Detect which cell encompasses the target text, then output its [x, y] center coordinate. 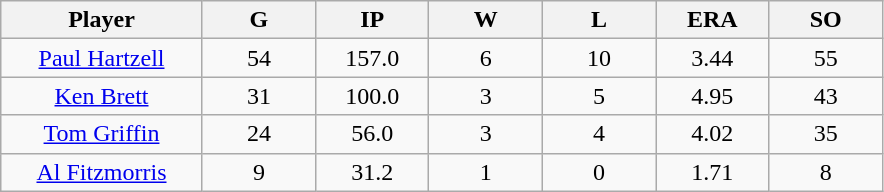
43 [826, 96]
0 [598, 172]
Player [102, 20]
4.02 [712, 134]
6 [486, 58]
100.0 [372, 96]
9 [258, 172]
Al Fitzmorris [102, 172]
31.2 [372, 172]
ERA [712, 20]
8 [826, 172]
56.0 [372, 134]
3.44 [712, 58]
31 [258, 96]
Ken Brett [102, 96]
1 [486, 172]
55 [826, 58]
SO [826, 20]
35 [826, 134]
54 [258, 58]
Tom Griffin [102, 134]
24 [258, 134]
4 [598, 134]
5 [598, 96]
W [486, 20]
1.71 [712, 172]
G [258, 20]
Paul Hartzell [102, 58]
10 [598, 58]
L [598, 20]
IP [372, 20]
4.95 [712, 96]
157.0 [372, 58]
